Capture the cell that displays the provided text and extract its [X, Y] central coordinate. 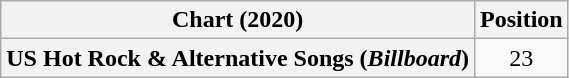
Chart (2020) [238, 20]
US Hot Rock & Alternative Songs (Billboard) [238, 58]
23 [521, 58]
Position [521, 20]
